Extract the [x, y] coordinate from the center of the cell holding the provided text.  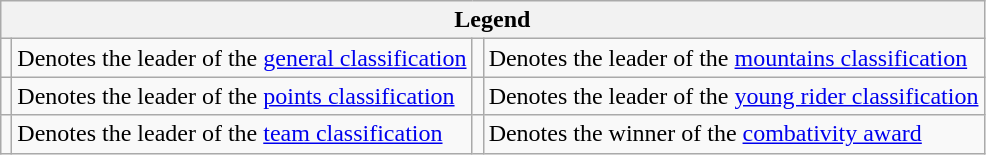
Denotes the leader of the young rider classification [734, 96]
Denotes the leader of the mountains classification [734, 58]
Denotes the winner of the combativity award [734, 134]
Denotes the leader of the points classification [242, 96]
Legend [492, 20]
Denotes the leader of the team classification [242, 134]
Denotes the leader of the general classification [242, 58]
